Return the (X, Y) coordinate for the center point of the cell that contains the specified text.  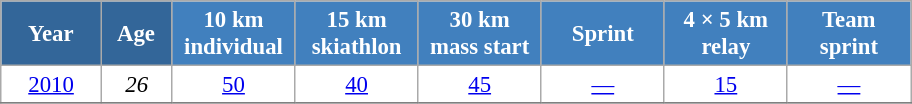
2010 (52, 85)
45 (480, 85)
40 (356, 85)
Year (52, 34)
30 km mass start (480, 34)
15 km skiathlon (356, 34)
15 (726, 85)
50 (234, 85)
Sprint (602, 34)
26 (136, 85)
Age (136, 34)
10 km individual (234, 34)
Team sprint (848, 34)
4 × 5 km relay (726, 34)
